For the text-containing cell, return its midpoint in [X, Y] coordinate format. 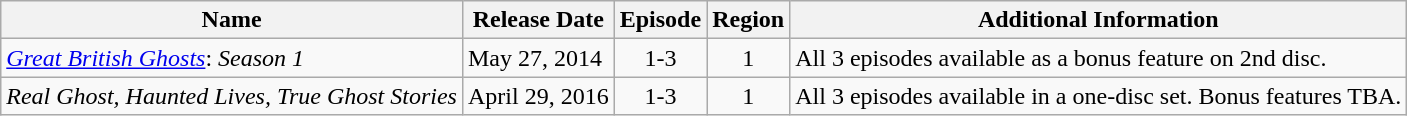
Name [232, 20]
May 27, 2014 [538, 58]
All 3 episodes available in a one-disc set. Bonus features TBA. [1098, 96]
April 29, 2016 [538, 96]
All 3 episodes available as a bonus feature on 2nd disc. [1098, 58]
Additional Information [1098, 20]
Release Date [538, 20]
Real Ghost, Haunted Lives, True Ghost Stories [232, 96]
Episode [660, 20]
Region [748, 20]
Great British Ghosts: Season 1 [232, 58]
